Find where the given text appears and provide that cell's center as [x, y] coordinate. 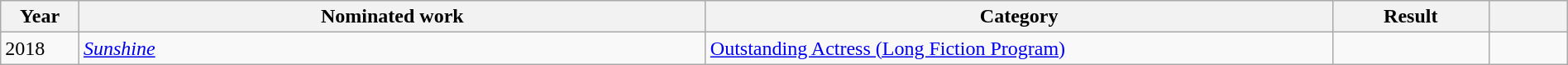
Result [1411, 17]
2018 [40, 48]
Category [1019, 17]
Year [40, 17]
Nominated work [392, 17]
Sunshine [392, 48]
Outstanding Actress (Long Fiction Program) [1019, 48]
